Locate the cell with the specified text and output its (X, Y) center coordinate. 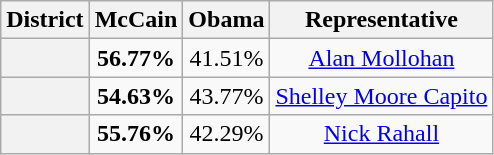
42.29% (226, 134)
54.63% (136, 96)
Alan Mollohan (382, 58)
Obama (226, 20)
Shelley Moore Capito (382, 96)
43.77% (226, 96)
56.77% (136, 58)
District (45, 20)
McCain (136, 20)
55.76% (136, 134)
Representative (382, 20)
41.51% (226, 58)
Nick Rahall (382, 134)
